Capture the cell that displays the provided text and extract its [x, y] central coordinate. 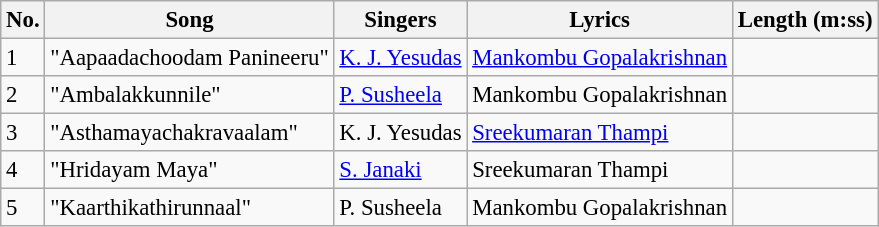
Singers [400, 20]
3 [23, 133]
4 [23, 170]
"Kaarthikathirunnaal" [190, 208]
Song [190, 20]
No. [23, 20]
1 [23, 58]
2 [23, 95]
"Asthamayachakravaalam" [190, 133]
"Aapaadachoodam Panineeru" [190, 58]
"Hridayam Maya" [190, 170]
Length (m:ss) [804, 20]
"Ambalakkunnile" [190, 95]
S. Janaki [400, 170]
Lyrics [600, 20]
5 [23, 208]
